Detect which cell encompasses the target text, then output its (x, y) center coordinate. 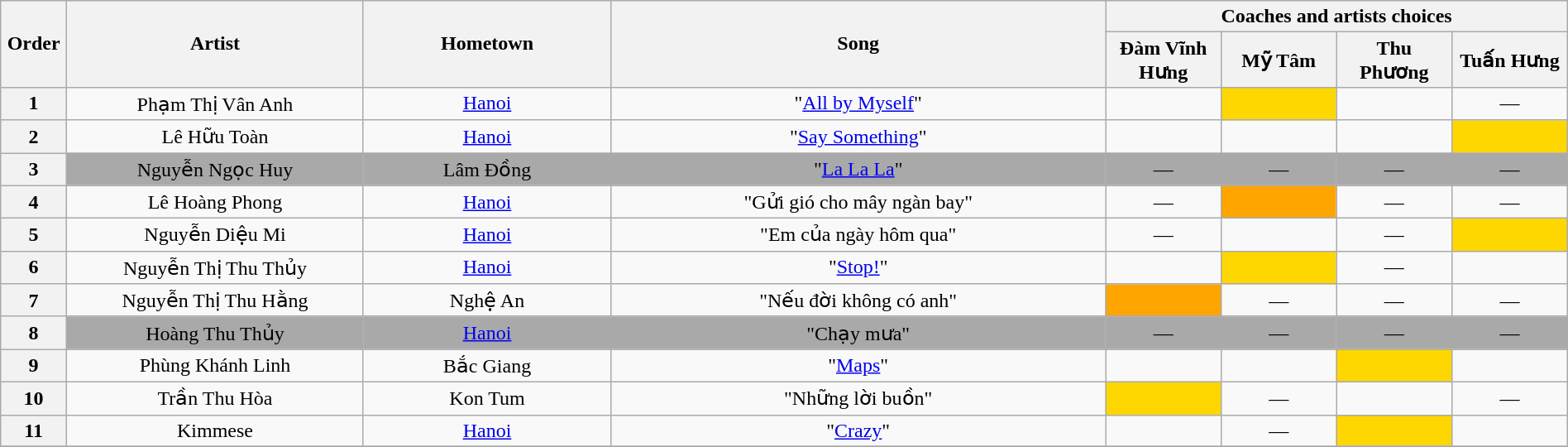
4 (34, 202)
"All by Myself" (858, 103)
Mỹ Tâm (1279, 60)
Đàm Vĩnh Hưng (1164, 60)
"Stop!" (858, 267)
Hometown (486, 45)
"Say Something" (858, 137)
"Crazy" (858, 430)
"Nếu đời không có anh" (858, 300)
"La La La" (858, 169)
Tuấn Hưng (1510, 60)
"Những lời buồn" (858, 398)
Coaches and artists choices (1336, 17)
Kon Tum (486, 398)
Trần Thu Hòa (215, 398)
1 (34, 103)
Nguyễn Ngọc Huy (215, 169)
Kimmese (215, 430)
Nguyễn Thị Thu Hằng (215, 300)
5 (34, 235)
Lê Hữu Toàn (215, 137)
3 (34, 169)
6 (34, 267)
Lê Hoàng Phong (215, 202)
Hoàng Thu Thủy (215, 333)
9 (34, 366)
Phùng Khánh Linh (215, 366)
8 (34, 333)
Song (858, 45)
Phạm Thị Vân Anh (215, 103)
"Em của ngày hôm qua" (858, 235)
Nguyễn Thị Thu Thủy (215, 267)
Artist (215, 45)
Bắc Giang (486, 366)
Nghệ An (486, 300)
"Maps" (858, 366)
2 (34, 137)
11 (34, 430)
10 (34, 398)
Nguyễn Diệu Mi (215, 235)
Order (34, 45)
"Chạy mưa" (858, 333)
Lâm Đồng (486, 169)
Thu Phương (1394, 60)
"Gửi gió cho mây ngàn bay" (858, 202)
7 (34, 300)
